Scan for the cell matching the given text and deliver its [x, y] coordinate at center. 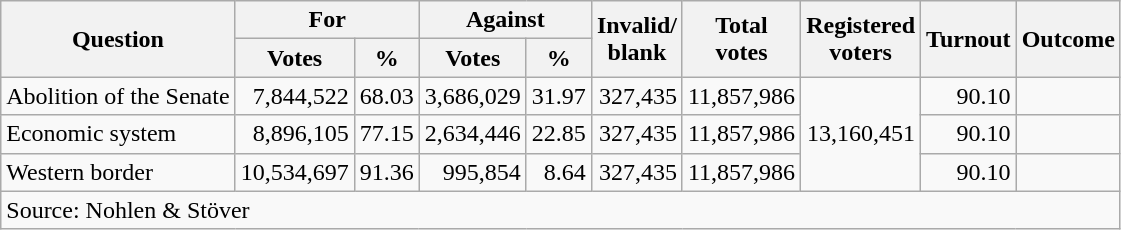
8,896,105 [294, 134]
Western border [118, 172]
3,686,029 [472, 96]
Turnout [969, 39]
10,534,697 [294, 172]
Source: Nohlen & Stöver [561, 210]
Abolition of the Senate [118, 96]
Economic system [118, 134]
91.36 [386, 172]
Invalid/blank [636, 39]
7,844,522 [294, 96]
995,854 [472, 172]
Outcome [1068, 39]
68.03 [386, 96]
Totalvotes [741, 39]
2,634,446 [472, 134]
For [327, 20]
22.85 [558, 134]
77.15 [386, 134]
Question [118, 39]
31.97 [558, 96]
13,160,451 [861, 134]
Registeredvoters [861, 39]
Against [505, 20]
8.64 [558, 172]
